Pinpoint the cell where the given text exists, returning its (x, y) midpoint coordinate. 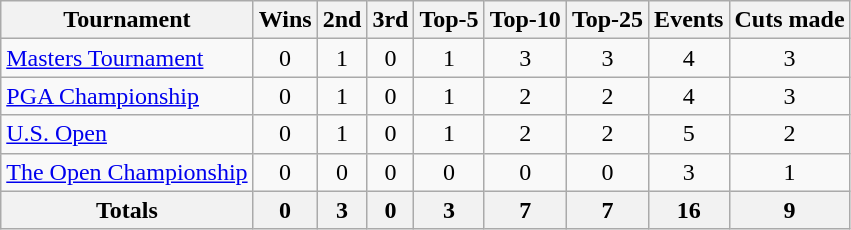
PGA Championship (127, 96)
Cuts made (790, 20)
Top-25 (607, 20)
5 (689, 134)
Events (689, 20)
2nd (342, 20)
Wins (285, 20)
Top-10 (525, 20)
16 (689, 210)
3rd (390, 20)
U.S. Open (127, 134)
Top-5 (449, 20)
Totals (127, 210)
Tournament (127, 20)
The Open Championship (127, 172)
Masters Tournament (127, 58)
9 (790, 210)
